For the text-containing cell, return its midpoint in [x, y] coordinate format. 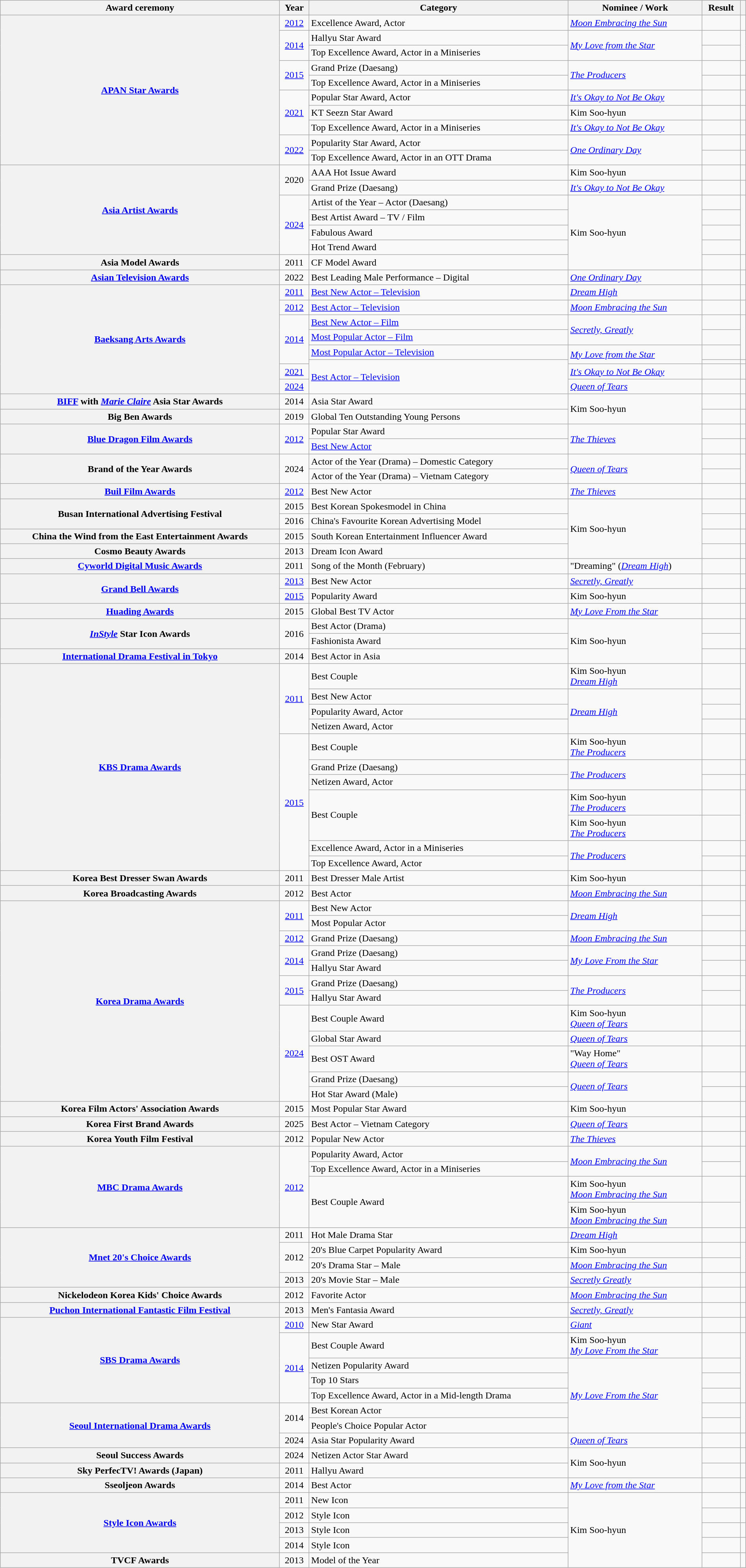
Most Popular Actor [438, 923]
Hot Star Award (Male) [438, 1094]
International Drama Festival in Tokyo [140, 656]
Excellence Award, Actor in a Miniseries [438, 848]
Excellence Award, Actor [438, 23]
Popular Star Award [438, 432]
20's Movie Star – Male [438, 1280]
Model of the Year [438, 1560]
Hallyu Award [438, 1470]
Best Leading Male Performance – Digital [438, 277]
New Icon [438, 1500]
2019 [294, 417]
Korea Broadcasting Awards [140, 893]
Top Excellence Award, Actor [438, 863]
Most Popular Star Award [438, 1109]
Asian Television Awards [140, 277]
Category [438, 8]
New Star Award [438, 1325]
Best Actor – Vietnam Category [438, 1124]
Nickelodeon Korea Kids' Choice Awards [140, 1295]
Grand Bell Awards [140, 588]
Sky PerfecTV! Awards (Japan) [140, 1470]
Best Actor (Drama) [438, 626]
Popularity Star Award, Actor [438, 142]
Men's Fantasia Award [438, 1310]
Kim Soo-hyun My Love From the Star [635, 1345]
Popular New Actor [438, 1139]
Best Actor in Asia [438, 656]
2010 [294, 1325]
Dream Icon Award [438, 551]
20's Blue Carpet Popularity Award [438, 1250]
Busan International Advertising Festival [140, 514]
Asia Artist Awards [140, 210]
Kim Soo-hyun Queen of Tears [635, 1018]
Seoul Success Awards [140, 1455]
SBS Drama Awards [140, 1360]
Asia Model Awards [140, 262]
KT Seezn Star Award [438, 113]
Baeksang Arts Awards [140, 339]
Popularity Award [438, 596]
Best New Actor – Film [438, 322]
Global Best TV Actor [438, 611]
Actor of the Year (Drama) – Vietnam Category [438, 476]
Kim Soo-hyun Dream High [635, 677]
Global Ten Outstanding Young Persons [438, 417]
Brand of the Year Awards [140, 469]
China's Favourite Korean Advertising Model [438, 521]
"Way Home"Queen of Tears [635, 1059]
Actor of the Year (Drama) – Domestic Category [438, 461]
Fashionista Award [438, 641]
Hot Trend Award [438, 247]
Popular Star Award, Actor [438, 98]
Artist of the Year – Actor (Daesang) [438, 203]
CF Model Award [438, 262]
Award ceremony [140, 8]
South Korean Entertainment Influencer Award [438, 536]
Top Excellence Award, Actor in a Mid-length Drama [438, 1395]
Cyworld Digital Music Awards [140, 566]
Mnet 20's Choice Awards [140, 1258]
People's Choice Popular Actor [438, 1425]
Korea Drama Awards [140, 1001]
Favorite Actor [438, 1295]
Best New Actor – Television [438, 292]
Best Artist Award – TV / Film [438, 218]
Huading Awards [140, 611]
Song of the Month (February) [438, 566]
BIFF with Marie Claire Asia Star Awards [140, 401]
Seoul International Drama Awards [140, 1425]
Fabulous Award [438, 232]
"Dreaming" (Dream High) [635, 566]
Top Excellence Award, Actor in an OTT Drama [438, 157]
Big Ben Awards [140, 417]
MBC Drama Awards [140, 1187]
Result [721, 8]
Best OST Award [438, 1059]
Best Korean Spokesmodel in China [438, 506]
Style Icon Awards [140, 1523]
Korea Film Actors' Association Awards [140, 1109]
Giant [635, 1325]
2020 [294, 180]
Korea Youth Film Festival [140, 1139]
Buil Film Awards [140, 491]
Best Korean Actor [438, 1410]
Cosmo Beauty Awards [140, 551]
Most Popular Actor – Television [438, 352]
Sseoljeon Awards [140, 1485]
Hot Male Drama Star [438, 1235]
Asia Star Award [438, 401]
Secretly Greatly [635, 1280]
Global Star Award [438, 1039]
AAA Hot Issue Award [438, 172]
Asia Star Popularity Award [438, 1440]
20's Drama Star – Male [438, 1265]
Korea Best Dresser Swan Awards [140, 878]
Korea First Brand Awards [140, 1124]
China the Wind from the East Entertainment Awards [140, 536]
Netizen Popularity Award [438, 1365]
2025 [294, 1124]
Best Dresser Male Artist [438, 878]
Netizen Actor Star Award [438, 1455]
KBS Drama Awards [140, 767]
InStyle Star Icon Awards [140, 633]
TVCF Awards [140, 1560]
Blue Dragon Film Awards [140, 439]
Top 10 Stars [438, 1380]
APAN Star Awards [140, 90]
Most Popular Actor – Film [438, 337]
Year [294, 8]
Nominee / Work [635, 8]
Puchon International Fantastic Film Festival [140, 1310]
